Find where the given text appears and provide that cell's center as [X, Y] coordinate. 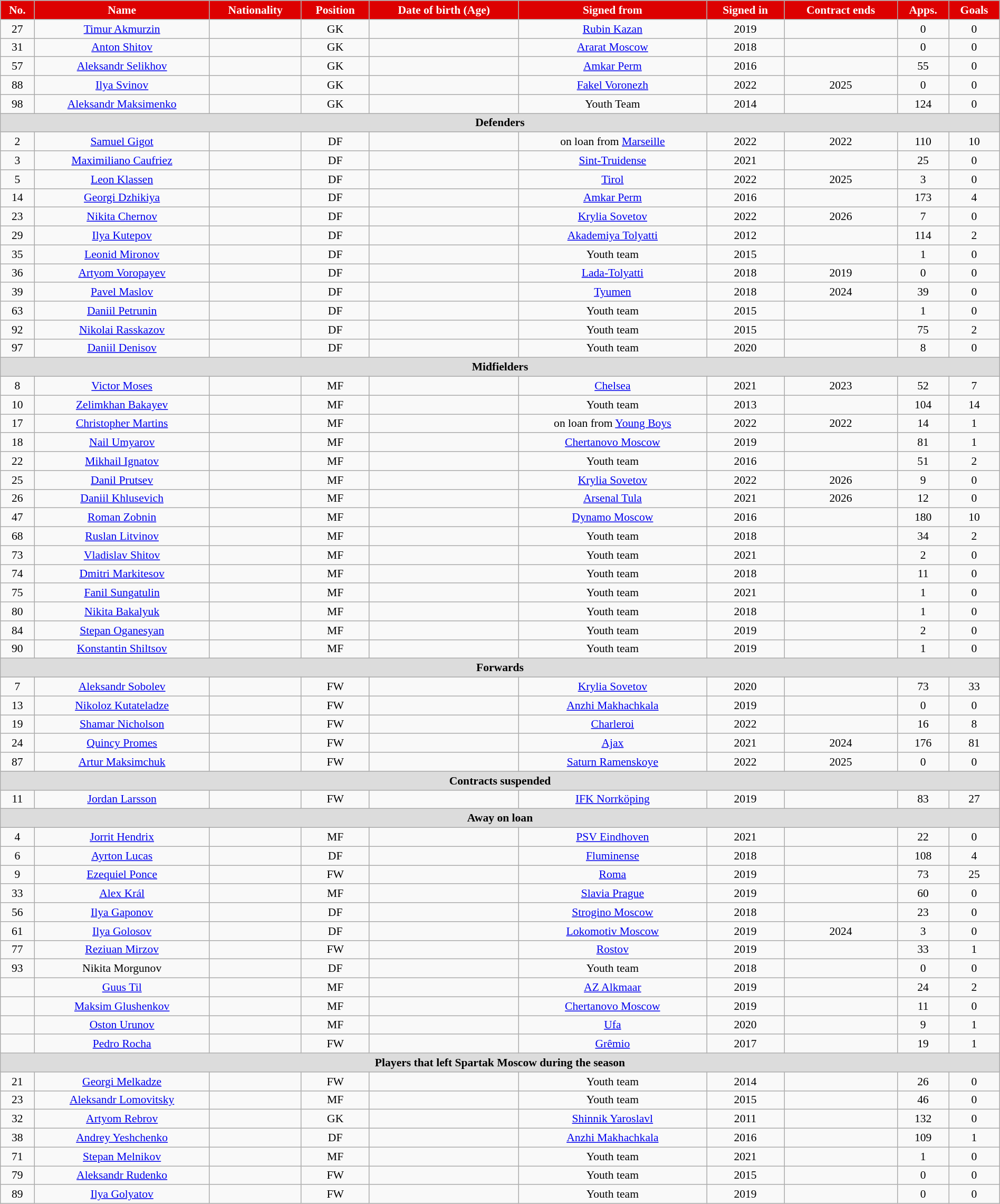
80 [17, 611]
Nail Umyarov [122, 443]
Roman Zobnin [122, 518]
173 [923, 198]
Andrey Yeshchenko [122, 1138]
Samuel Gigot [122, 142]
38 [17, 1138]
92 [17, 330]
Defenders [500, 123]
Nikoloz Kutateladze [122, 705]
Dmitri Markitesov [122, 574]
2011 [746, 1119]
Chelsea [612, 386]
21 [17, 1082]
68 [17, 537]
Ezequiel Ponce [122, 875]
36 [17, 273]
Rubin Kazan [612, 29]
55 [923, 66]
Jorrit Hendrix [122, 837]
Ayrton Lucas [122, 856]
Ilya Kutepov [122, 236]
84 [17, 630]
Artyom Voropayev [122, 273]
Aleksandr Selikhov [122, 66]
Away on loan [500, 818]
Nikita Morgunov [122, 969]
Leon Klassen [122, 179]
180 [923, 518]
2013 [746, 405]
Midfielders [500, 367]
Akademiya Tolyatti [612, 236]
Signed in [746, 10]
Daniil Petrunin [122, 311]
Alex Král [122, 894]
Contract ends [841, 10]
110 [923, 142]
Vladislav Shitov [122, 555]
Artur Maksimchuk [122, 762]
Strogino Moscow [612, 912]
Ufa [612, 1025]
51 [923, 461]
Ajax [612, 743]
132 [923, 1119]
Lokomotiv Moscow [612, 931]
Roma [612, 875]
47 [17, 518]
2012 [746, 236]
Ilya Gaponov [122, 912]
on loan from Marseille [612, 142]
Fluminense [612, 856]
176 [923, 743]
98 [17, 104]
Contracts suspended [500, 781]
18 [17, 443]
Danil Prutsev [122, 480]
Arsenal Tula [612, 499]
Slavia Prague [612, 894]
34 [923, 537]
Victor Moses [122, 386]
Pedro Rocha [122, 1044]
Reziuan Mirzov [122, 950]
46 [923, 1100]
Stepan Melnikov [122, 1157]
Sint-Truidense [612, 160]
Nikita Bakalyuk [122, 611]
Zelimkhan Bakayev [122, 405]
60 [923, 894]
83 [923, 799]
Ilya Golosov [122, 931]
2023 [841, 386]
97 [17, 348]
Konstantin Shiltsov [122, 649]
Ilya Svinov [122, 85]
Charleroi [612, 724]
Daniil Denisov [122, 348]
57 [17, 66]
104 [923, 405]
16 [923, 724]
Signed from [612, 10]
Forwards [500, 668]
29 [17, 236]
17 [17, 424]
Artyom Rebrov [122, 1119]
109 [923, 1138]
Quincy Promes [122, 743]
AZ Alkmaar [612, 988]
Pavel Maslov [122, 292]
124 [923, 104]
Saturn Ramenskoye [612, 762]
12 [923, 499]
5 [17, 179]
Lada-Tolyatti [612, 273]
Apps. [923, 10]
Christopher Martins [122, 424]
77 [17, 950]
Ruslan Litvinov [122, 537]
Aleksandr Lomovitsky [122, 1100]
Position [335, 10]
Date of birth (Age) [444, 10]
Nationality [255, 10]
Oston Urunov [122, 1025]
Shamar Nicholson [122, 724]
Shinnik Yaroslavl [612, 1119]
Ilya Golyatov [122, 1195]
IFK Norrköping [612, 799]
63 [17, 311]
Leonid Mironov [122, 254]
Ararat Moscow [612, 47]
Fanil Sungatulin [122, 593]
Anton Shitov [122, 47]
71 [17, 1157]
Name [122, 10]
Timur Akmurzin [122, 29]
on loan from Young Boys [612, 424]
PSV Eindhoven [612, 837]
Nikolai Rasskazov [122, 330]
Goals [974, 10]
Stepan Oganesyan [122, 630]
88 [17, 85]
Daniil Khlusevich [122, 499]
31 [17, 47]
Rostov [612, 950]
90 [17, 649]
Dynamo Moscow [612, 518]
93 [17, 969]
Guus Til [122, 988]
56 [17, 912]
Jordan Larsson [122, 799]
79 [17, 1176]
Tirol [612, 179]
74 [17, 574]
61 [17, 931]
2017 [746, 1044]
13 [17, 705]
32 [17, 1119]
Grêmio [612, 1044]
Aleksandr Rudenko [122, 1176]
Nikita Chernov [122, 217]
Georgi Melkadze [122, 1082]
Mikhail Ignatov [122, 461]
Youth Team [612, 104]
35 [17, 254]
Maximiliano Caufriez [122, 160]
Aleksandr Sobolev [122, 687]
52 [923, 386]
No. [17, 10]
114 [923, 236]
108 [923, 856]
Aleksandr Maksimenko [122, 104]
6 [17, 856]
Georgi Dzhikiya [122, 198]
89 [17, 1195]
Fakel Voronezh [612, 85]
Players that left Spartak Moscow during the season [500, 1063]
Maksim Glushenkov [122, 1006]
87 [17, 762]
Tyumen [612, 292]
